Detect which cell encompasses the target text, then output its [x, y] center coordinate. 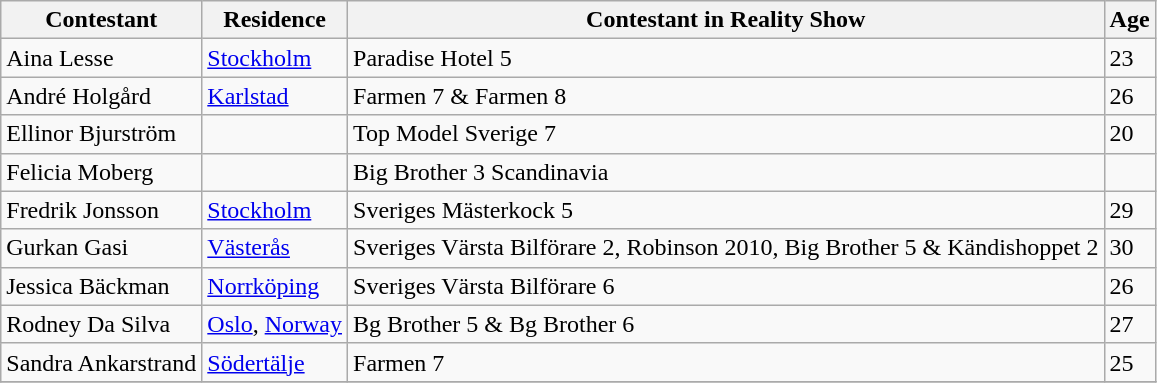
Västerås [275, 248]
Age [1130, 20]
Gurkan Gasi [102, 248]
Ellinor Bjurström [102, 134]
Södertälje [275, 362]
Oslo, Norway [275, 324]
25 [1130, 362]
Residence [275, 20]
23 [1130, 58]
Aina Lesse [102, 58]
Big Brother 3 Scandinavia [726, 172]
Norrköping [275, 286]
Karlstad [275, 96]
Felicia Moberg [102, 172]
Top Model Sverige 7 [726, 134]
30 [1130, 248]
Sveriges Värsta Bilförare 2, Robinson 2010, Big Brother 5 & Kändishoppet 2 [726, 248]
Fredrik Jonsson [102, 210]
Sveriges Värsta Bilförare 6 [726, 286]
20 [1130, 134]
Sveriges Mästerkock 5 [726, 210]
Contestant [102, 20]
Jessica Bäckman [102, 286]
Farmen 7 [726, 362]
Rodney Da Silva [102, 324]
27 [1130, 324]
Contestant in Reality Show [726, 20]
Bg Brother 5 & Bg Brother 6 [726, 324]
29 [1130, 210]
Farmen 7 & Farmen 8 [726, 96]
Paradise Hotel 5 [726, 58]
Sandra Ankarstrand [102, 362]
André Holgård [102, 96]
